Identify which cell holds the provided text, then report its [x, y] central coordinate. 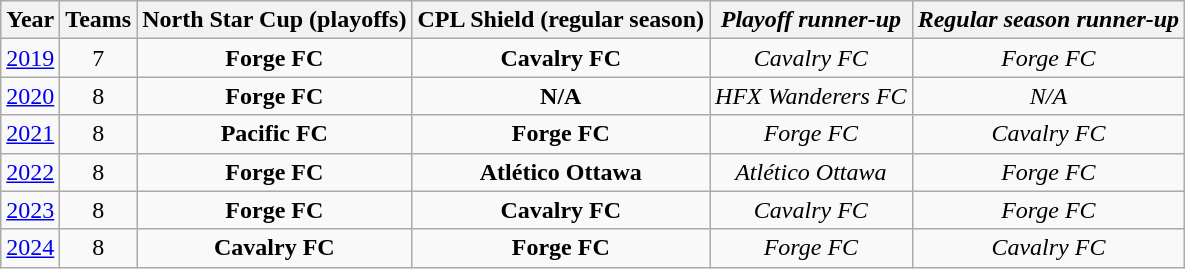
HFX Wanderers FC [812, 96]
North Star Cup (playoffs) [274, 20]
2023 [30, 210]
Playoff runner-up [812, 20]
2019 [30, 58]
2020 [30, 96]
Regular season runner-up [1048, 20]
2021 [30, 134]
2024 [30, 248]
Year [30, 20]
CPL Shield (regular season) [561, 20]
Pacific FC [274, 134]
Teams [98, 20]
7 [98, 58]
2022 [30, 172]
